Scan for the cell matching the given text and deliver its (X, Y) coordinate at center. 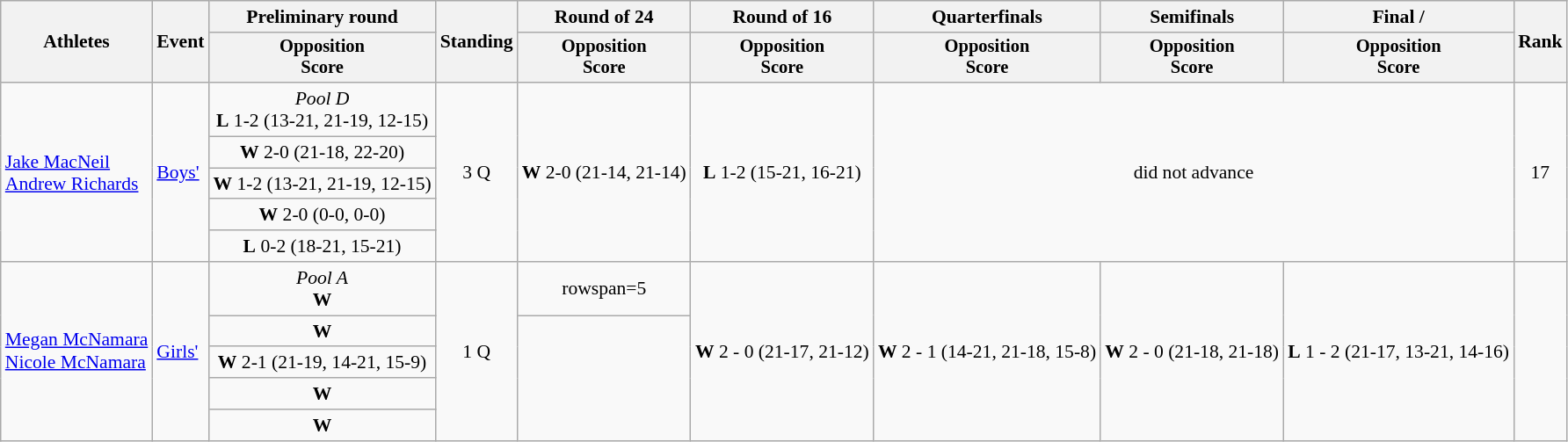
W 1-2 (13-21, 21-19, 12-15) (322, 184)
Round of 24 (605, 17)
L 1 - 2 (21-17, 13-21, 14-16) (1398, 351)
Rank (1540, 42)
Preliminary round (322, 17)
Girls' (180, 351)
W 2-0 (21-18, 22-20) (322, 153)
W 2-0 (0-0, 0-0) (322, 215)
Standing (476, 42)
W 2 - 0 (21-17, 21-12) (782, 351)
did not advance (1194, 172)
Boys' (180, 172)
W 2 - 0 (21-18, 21-18) (1192, 351)
Jake MacNeilAndrew Richards (77, 172)
Megan McNamaraNicole McNamara (77, 351)
Final / (1398, 17)
rowspan=5 (605, 288)
L 1-2 (15-21, 16-21) (782, 172)
1 Q (476, 351)
Pool A W (322, 288)
Pool D L 1-2 (13-21, 21-19, 12-15) (322, 109)
Semifinals (1192, 17)
W 2-0 (21-14, 21-14) (605, 172)
Round of 16 (782, 17)
W 2 - 1 (14-21, 21-18, 15-8) (987, 351)
17 (1540, 172)
Event (180, 42)
L 0-2 (18-21, 15-21) (322, 246)
3 Q (476, 172)
W 2-1 (21-19, 14-21, 15-9) (322, 363)
Quarterfinals (987, 17)
Athletes (77, 42)
